Provide the [x, y] coordinate of the cell's center where the given text is located.  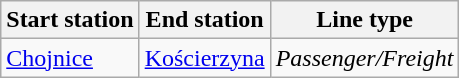
Start station [70, 20]
Line type [364, 20]
Chojnice [70, 58]
Passenger/Freight [364, 58]
Kościerzyna [204, 58]
End station [204, 20]
